For the text-containing cell, return its midpoint in (x, y) coordinate format. 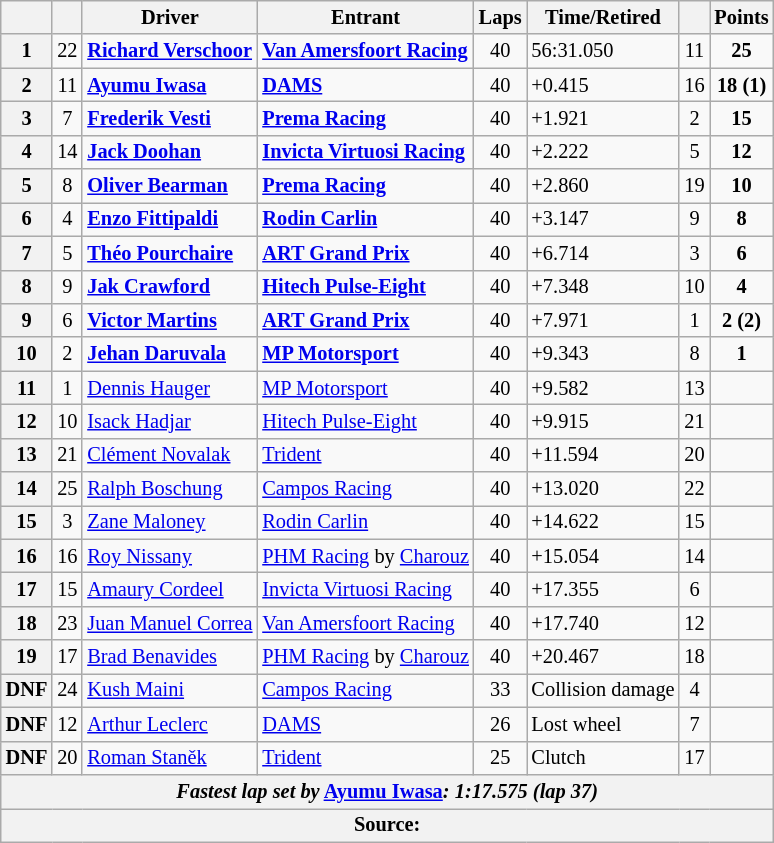
Théo Pourchaire (170, 253)
Kush Maini (170, 690)
+17.355 (604, 589)
+17.740 (604, 623)
Roman Staněk (170, 758)
33 (500, 690)
+14.622 (604, 522)
Points (742, 17)
Isack Hadjar (170, 421)
24 (67, 690)
Jak Crawford (170, 287)
Oliver Bearman (170, 186)
Driver (170, 17)
+2.222 (604, 152)
Clément Novalak (170, 455)
Jack Doohan (170, 152)
Arthur Leclerc (170, 724)
Ralph Boschung (170, 489)
Entrant (365, 17)
Brad Benavides (170, 657)
Zane Maloney (170, 522)
+11.594 (604, 455)
+7.971 (604, 320)
+6.714 (604, 253)
+0.415 (604, 85)
+2.860 (604, 186)
2 (2) (742, 320)
Jehan Daruvala (170, 354)
Dennis Hauger (170, 388)
Source: (388, 825)
Laps (500, 17)
+1.921 (604, 118)
Juan Manuel Correa (170, 623)
+9.343 (604, 354)
Richard Verschoor (170, 51)
Fastest lap set by Ayumu Iwasa: 1:17.575 (lap 37) (388, 791)
Time/Retired (604, 17)
Frederik Vesti (170, 118)
Ayumu Iwasa (170, 85)
Roy Nissany (170, 556)
Collision damage (604, 690)
+9.915 (604, 421)
23 (67, 623)
26 (500, 724)
Enzo Fittipaldi (170, 219)
+7.348 (604, 287)
+3.147 (604, 219)
+15.054 (604, 556)
+13.020 (604, 489)
Amaury Cordeel (170, 589)
+9.582 (604, 388)
Lost wheel (604, 724)
56:31.050 (604, 51)
18 (1) (742, 85)
Victor Martins (170, 320)
Clutch (604, 758)
+20.467 (604, 657)
